For the text-containing cell, return its midpoint in [X, Y] coordinate format. 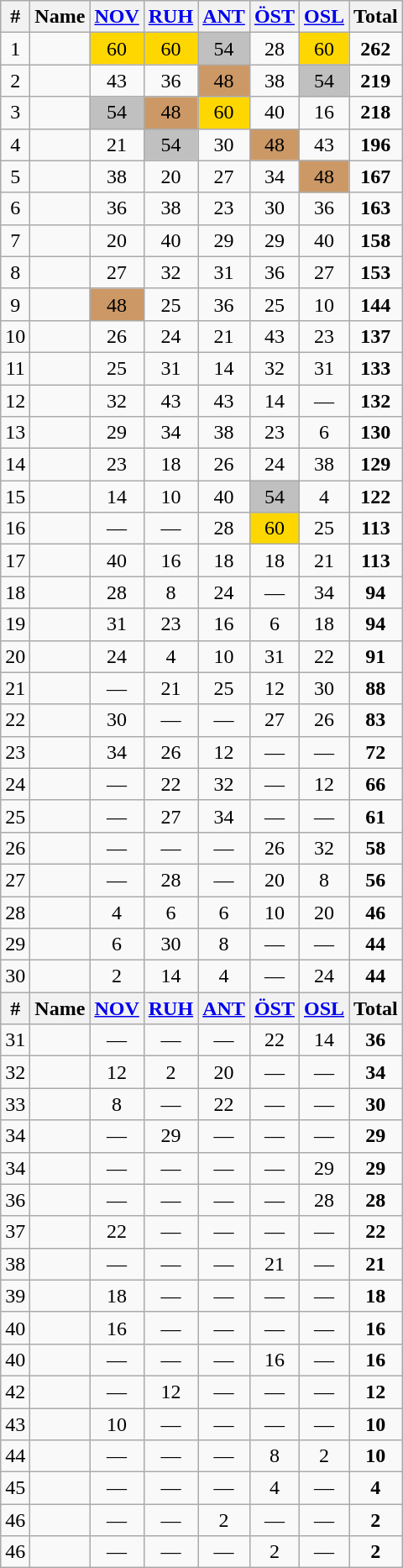
45 [15, 1488]
33 [15, 1104]
7 [15, 240]
39 [15, 1296]
129 [376, 465]
19 [15, 624]
66 [376, 784]
130 [376, 433]
61 [376, 816]
218 [376, 113]
1 [15, 49]
83 [376, 720]
17 [15, 560]
11 [15, 368]
91 [376, 656]
9 [15, 304]
88 [376, 688]
144 [376, 304]
122 [376, 497]
3 [15, 113]
132 [376, 401]
262 [376, 49]
153 [376, 272]
42 [15, 1392]
56 [376, 880]
5 [15, 176]
158 [376, 240]
13 [15, 433]
196 [376, 145]
167 [376, 176]
133 [376, 368]
58 [376, 848]
37 [15, 1232]
72 [376, 752]
15 [15, 497]
163 [376, 208]
137 [376, 336]
219 [376, 81]
